Output the (x, y) coordinate of the center of the cell containing the given text.  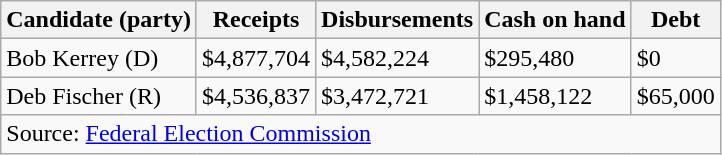
Bob Kerrey (D) (99, 58)
Cash on hand (555, 20)
Receipts (256, 20)
$4,536,837 (256, 96)
$1,458,122 (555, 96)
Debt (676, 20)
Deb Fischer (R) (99, 96)
$4,877,704 (256, 58)
$65,000 (676, 96)
$0 (676, 58)
$295,480 (555, 58)
$3,472,721 (398, 96)
Candidate (party) (99, 20)
Disbursements (398, 20)
Source: Federal Election Commission (360, 134)
$4,582,224 (398, 58)
